Extract the [x, y] coordinate from the center of the cell holding the provided text.  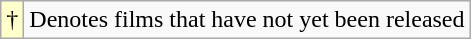
† [12, 20]
Denotes films that have not yet been released [247, 20]
